Return (X, Y) of the center of cell containing provided text 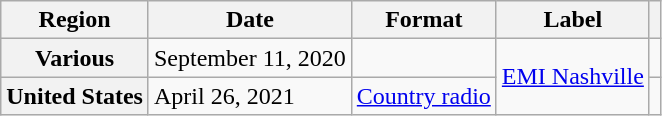
United States (75, 96)
Country radio (424, 96)
April 26, 2021 (250, 96)
EMI Nashville (572, 77)
Date (250, 20)
Label (572, 20)
Format (424, 20)
Region (75, 20)
September 11, 2020 (250, 58)
Various (75, 58)
